Return (x, y) of the center of cell containing provided text 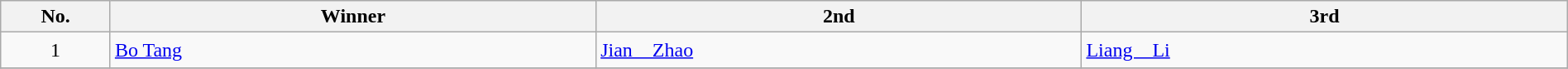
2nd (839, 17)
Winner (352, 17)
Jian Zhao (839, 50)
3rd (1325, 17)
Liang Li (1325, 50)
Bo Tang (352, 50)
1 (56, 50)
No. (56, 17)
